Provide the (X, Y) coordinate of the cell's center where the given text is located.  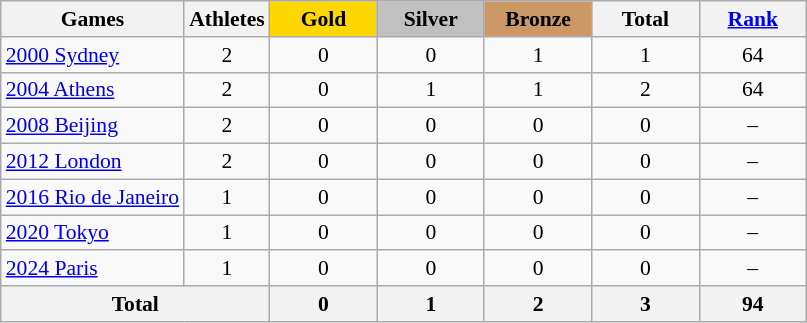
94 (752, 304)
3 (646, 304)
2000 Sydney (92, 55)
Games (92, 19)
Rank (752, 19)
Bronze (538, 19)
2024 Paris (92, 269)
2012 London (92, 162)
2004 Athens (92, 90)
Gold (324, 19)
2016 Rio de Janeiro (92, 197)
2008 Beijing (92, 126)
Athletes (227, 19)
Silver (430, 19)
2020 Tokyo (92, 233)
